Output the (x, y) coordinate of the center of the cell containing the given text.  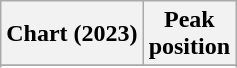
Chart (2023) (72, 34)
Peakposition (189, 34)
